Search for the cell housing the specified text and yield its (x, y) center coordinate. 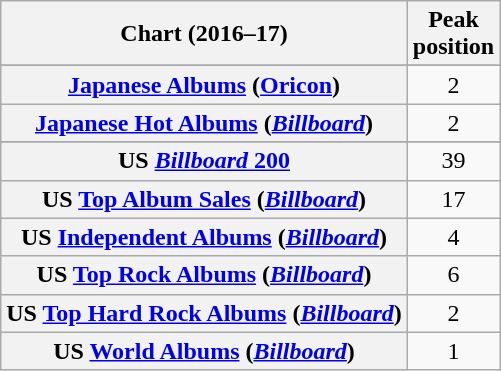
17 (453, 199)
Japanese Hot Albums (Billboard) (204, 123)
US Independent Albums (Billboard) (204, 237)
Japanese Albums (Oricon) (204, 85)
6 (453, 275)
1 (453, 351)
US Top Hard Rock Albums (Billboard) (204, 313)
US World Albums (Billboard) (204, 351)
Chart (2016–17) (204, 34)
US Top Album Sales (Billboard) (204, 199)
Peakposition (453, 34)
US Billboard 200 (204, 161)
4 (453, 237)
39 (453, 161)
US Top Rock Albums (Billboard) (204, 275)
